Return [x, y] of the center of cell containing provided text 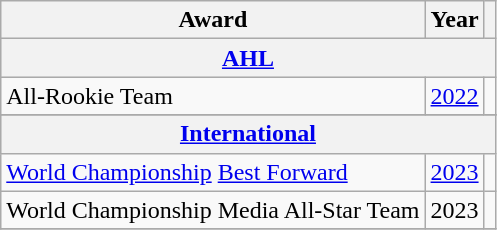
World Championship Media All-Star Team [213, 210]
World Championship Best Forward [213, 172]
Award [213, 20]
AHL [248, 58]
International [248, 134]
2022 [454, 96]
All-Rookie Team [213, 96]
Year [454, 20]
